Identify which cell holds the provided text, then report its [X, Y] central coordinate. 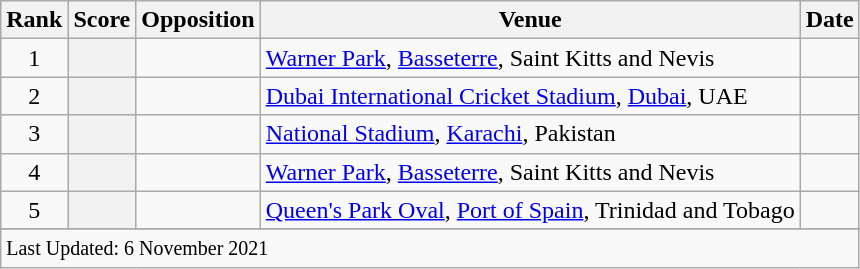
Queen's Park Oval, Port of Spain, Trinidad and Tobago [530, 210]
Last Updated: 6 November 2021 [430, 248]
National Stadium, Karachi, Pakistan [530, 134]
5 [34, 210]
Score [102, 20]
3 [34, 134]
4 [34, 172]
Rank [34, 20]
2 [34, 96]
Dubai International Cricket Stadium, Dubai, UAE [530, 96]
Date [830, 20]
Opposition [198, 20]
1 [34, 58]
Venue [530, 20]
